Determine the (X, Y) coordinate at the center of the cell enclosing the given text.  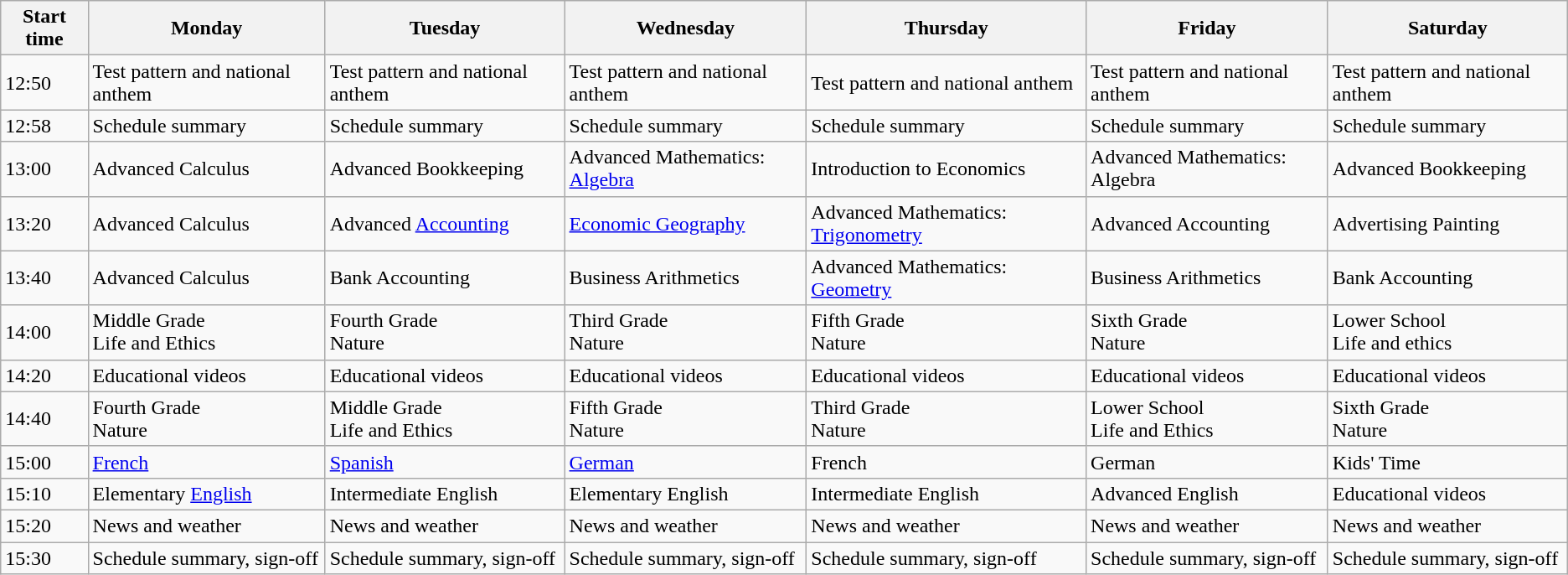
14:40 (44, 419)
12:58 (44, 126)
Monday (206, 28)
15:20 (44, 526)
13:20 (44, 223)
Advanced English (1208, 494)
Lower SchoolLife and Ethics (1208, 419)
13:00 (44, 169)
12:50 (44, 82)
Advertising Painting (1447, 223)
Kids' Time (1447, 462)
Saturday (1447, 28)
15:10 (44, 494)
Advanced Mathematics: Trigonometry (946, 223)
Economic Geography (685, 223)
Friday (1208, 28)
Advanced Mathematics: Geometry (946, 278)
14:20 (44, 376)
Tuesday (445, 28)
Spanish (445, 462)
Thursday (946, 28)
15:30 (44, 557)
Wednesday (685, 28)
Introduction to Economics (946, 169)
14:00 (44, 332)
13:40 (44, 278)
Lower SchoolLife and ethics (1447, 332)
15:00 (44, 462)
Start time (44, 28)
